Determine the (x, y) coordinate at the center of the cell enclosing the given text.  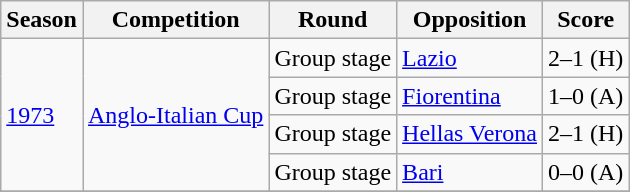
Fiorentina (470, 96)
Competition (175, 20)
Lazio (470, 58)
Anglo-Italian Cup (175, 115)
0–0 (A) (586, 172)
1–0 (A) (586, 96)
Round (333, 20)
Score (586, 20)
Bari (470, 172)
Season (42, 20)
1973 (42, 115)
Hellas Verona (470, 134)
Opposition (470, 20)
